For the text-containing cell, return its midpoint in (X, Y) coordinate format. 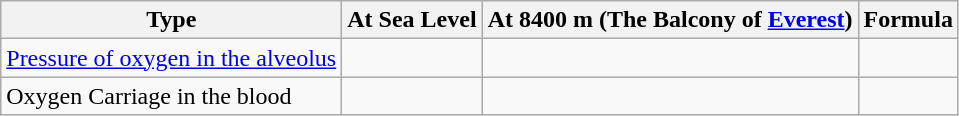
Formula (908, 20)
Oxygen Carriage in the blood (172, 96)
At 8400 m (The Balcony of Everest) (670, 20)
At Sea Level (412, 20)
Type (172, 20)
Pressure of oxygen in the alveolus (172, 58)
